Return the [X, Y] coordinate for the center point of the cell that contains the specified text.  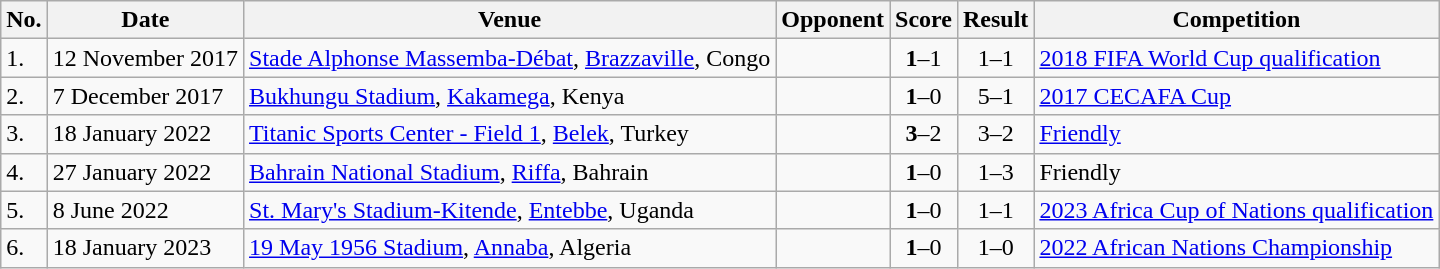
St. Mary's Stadium-Kitende, Entebbe, Uganda [510, 210]
1–3 [995, 172]
Bahrain National Stadium, Riffa, Bahrain [510, 172]
1. [24, 58]
18 January 2022 [145, 134]
6. [24, 248]
8 June 2022 [145, 210]
4. [24, 172]
7 December 2017 [145, 96]
5. [24, 210]
2017 CECAFA Cup [1236, 96]
Score [924, 20]
5–1 [995, 96]
19 May 1956 Stadium, Annaba, Algeria [510, 248]
12 November 2017 [145, 58]
Competition [1236, 20]
2. [24, 96]
Venue [510, 20]
2022 African Nations Championship [1236, 248]
3. [24, 134]
No. [24, 20]
2018 FIFA World Cup qualification [1236, 58]
18 January 2023 [145, 248]
Titanic Sports Center - Field 1, Belek, Turkey [510, 134]
Date [145, 20]
Opponent [833, 20]
Result [995, 20]
Stade Alphonse Massemba-Débat, Brazzaville, Congo [510, 58]
Bukhungu Stadium, Kakamega, Kenya [510, 96]
27 January 2022 [145, 172]
2023 Africa Cup of Nations qualification [1236, 210]
